Scan for the cell matching the given text and deliver its [x, y] coordinate at center. 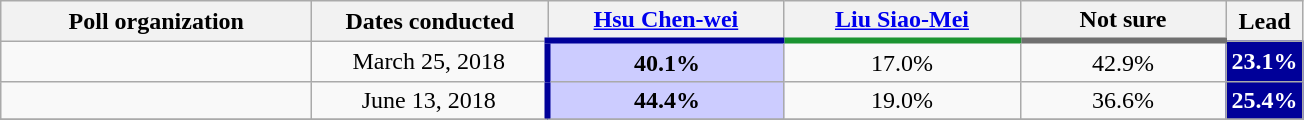
19.0% [902, 100]
Lead [1264, 21]
44.4% [666, 100]
42.9% [1123, 61]
40.1% [666, 61]
June 13, 2018 [430, 100]
Hsu Chen-wei [666, 21]
36.6% [1123, 100]
Poll organization [156, 21]
Not sure [1123, 21]
25.4% [1264, 100]
17.0% [902, 61]
23.1% [1264, 61]
Liu Siao-Mei [902, 21]
March 25, 2018 [430, 61]
Dates conducted [430, 21]
